Pinpoint the cell where the given text exists, returning its (x, y) midpoint coordinate. 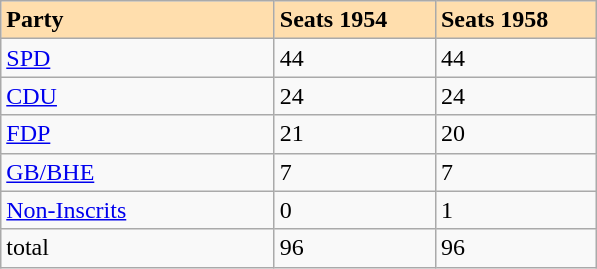
GB/BHE (138, 172)
Non-Inscrits (138, 210)
FDP (138, 134)
CDU (138, 96)
Seats 1954 (354, 20)
Seats 1958 (516, 20)
SPD (138, 58)
0 (354, 210)
total (138, 248)
21 (354, 134)
20 (516, 134)
Party (138, 20)
1 (516, 210)
